Scan for the cell matching the given text and deliver its (X, Y) coordinate at center. 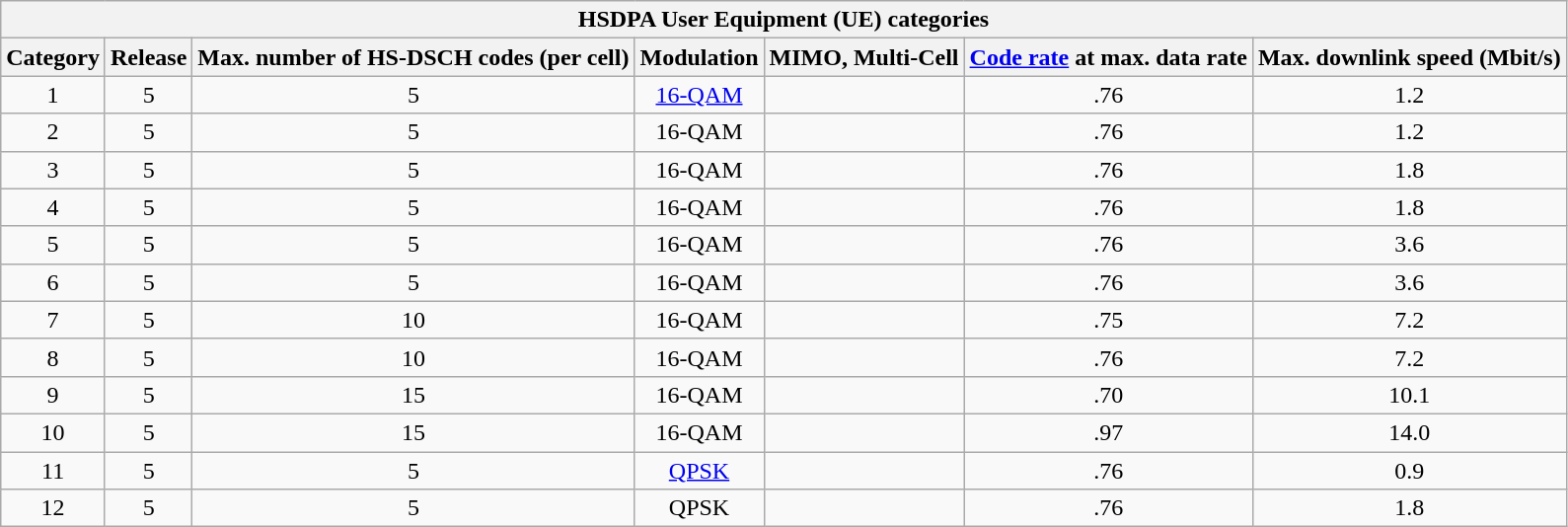
MIMO, Multi-Cell (864, 57)
12 (53, 508)
9 (53, 395)
6 (53, 282)
.75 (1108, 320)
Category (53, 57)
HSDPA User Equipment (UE) categories (784, 20)
2 (53, 132)
3 (53, 170)
Max. downlink speed (Mbit/s) (1409, 57)
Modulation (699, 57)
7 (53, 320)
Max. number of HS-DSCH codes (per cell) (413, 57)
10.1 (1409, 395)
4 (53, 207)
1 (53, 95)
14.0 (1409, 432)
8 (53, 357)
.70 (1108, 395)
.97 (1108, 432)
0.9 (1409, 471)
Release (148, 57)
Code rate at max. data rate (1108, 57)
11 (53, 471)
